Find where the given text appears and provide that cell's center as [X, Y] coordinate. 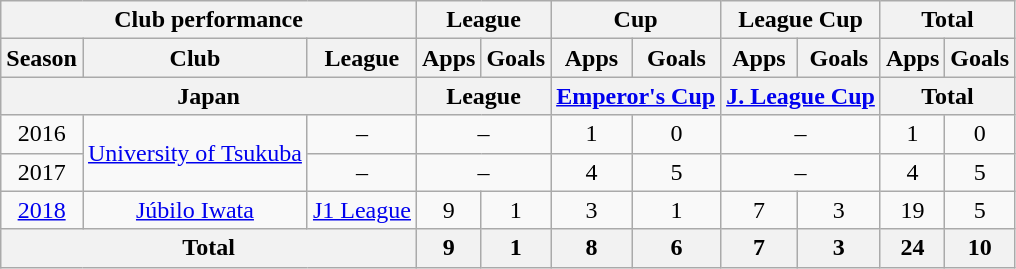
University of Tsukuba [194, 153]
League Cup [801, 20]
Season [42, 58]
24 [912, 248]
19 [912, 210]
Japan [209, 96]
Club performance [209, 20]
Cup [636, 20]
J. League Cup [801, 96]
8 [592, 248]
Club [194, 58]
Júbilo Iwata [194, 210]
2018 [42, 210]
2016 [42, 134]
Emperor's Cup [636, 96]
6 [676, 248]
J1 League [362, 210]
2017 [42, 172]
10 [980, 248]
